Search for the cell housing the specified text and yield its (x, y) center coordinate. 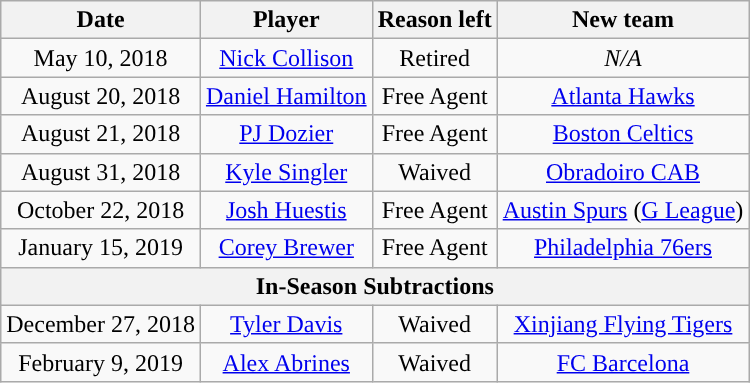
New team (623, 20)
Player (286, 20)
Alex Abrines (286, 362)
Date (101, 20)
Daniel Hamilton (286, 96)
October 22, 2018 (101, 210)
Josh Huestis (286, 210)
December 27, 2018 (101, 324)
Atlanta Hawks (623, 96)
Philadelphia 76ers (623, 248)
Nick Collison (286, 58)
Austin Spurs (G League) (623, 210)
May 10, 2018 (101, 58)
Kyle Singler (286, 172)
August 31, 2018 (101, 172)
Tyler Davis (286, 324)
Corey Brewer (286, 248)
January 15, 2019 (101, 248)
Retired (434, 58)
FC Barcelona (623, 362)
N/A (623, 58)
August 20, 2018 (101, 96)
Boston Celtics (623, 134)
Reason left (434, 20)
Obradoiro CAB (623, 172)
Xinjiang Flying Tigers (623, 324)
August 21, 2018 (101, 134)
February 9, 2019 (101, 362)
PJ Dozier (286, 134)
In-Season Subtractions (375, 286)
